Return the [x, y] coordinate for the center point of the cell that contains the specified text.  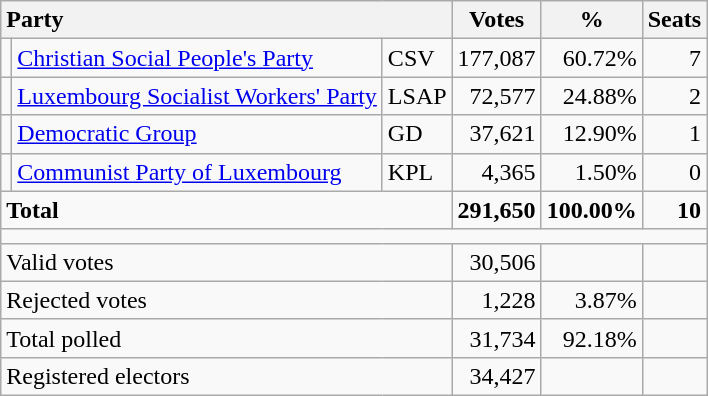
3.87% [592, 300]
291,650 [496, 210]
100.00% [592, 210]
Total polled [226, 338]
1 [674, 134]
KPL [417, 172]
177,087 [496, 58]
34,427 [496, 376]
Seats [674, 20]
Rejected votes [226, 300]
2 [674, 96]
1.50% [592, 172]
24.88% [592, 96]
10 [674, 210]
72,577 [496, 96]
LSAP [417, 96]
0 [674, 172]
% [592, 20]
Democratic Group [198, 134]
Communist Party of Luxembourg [198, 172]
Registered electors [226, 376]
Party [226, 20]
Total [226, 210]
12.90% [592, 134]
92.18% [592, 338]
30,506 [496, 262]
4,365 [496, 172]
1,228 [496, 300]
GD [417, 134]
Luxembourg Socialist Workers' Party [198, 96]
31,734 [496, 338]
Christian Social People's Party [198, 58]
37,621 [496, 134]
CSV [417, 58]
Valid votes [226, 262]
60.72% [592, 58]
Votes [496, 20]
7 [674, 58]
